Capture the cell that displays the provided text and extract its (X, Y) central coordinate. 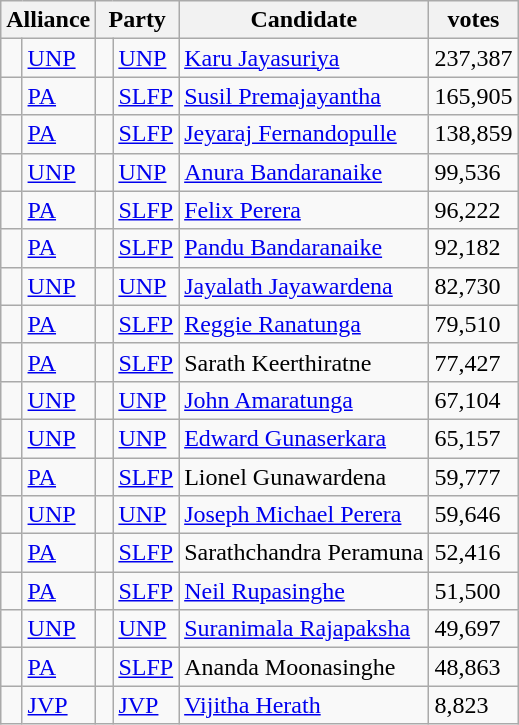
49,697 (474, 629)
Susil Premajayantha (304, 96)
Sarath Keerthiratne (304, 362)
65,157 (474, 438)
Ananda Moonasinghe (304, 667)
59,777 (474, 477)
48,863 (474, 667)
237,387 (474, 58)
165,905 (474, 96)
Suranimala Rajapaksha (304, 629)
138,859 (474, 134)
77,427 (474, 362)
Lionel Gunawardena (304, 477)
Jayalath Jayawardena (304, 286)
59,646 (474, 515)
82,730 (474, 286)
Anura Bandaranaike (304, 172)
79,510 (474, 324)
Edward Gunaserkara (304, 438)
Felix Perera (304, 210)
Vijitha Herath (304, 705)
96,222 (474, 210)
99,536 (474, 172)
Pandu Bandaranaike (304, 248)
votes (474, 20)
92,182 (474, 248)
Sarathchandra Peramuna (304, 553)
52,416 (474, 553)
Candidate (304, 20)
Party (138, 20)
67,104 (474, 400)
John Amaratunga (304, 400)
Neil Rupasinghe (304, 591)
Alliance (48, 20)
Reggie Ranatunga (304, 324)
Karu Jayasuriya (304, 58)
8,823 (474, 705)
Joseph Michael Perera (304, 515)
51,500 (474, 591)
Jeyaraj Fernandopulle (304, 134)
